Pinpoint the cell where the given text exists, returning its (X, Y) midpoint coordinate. 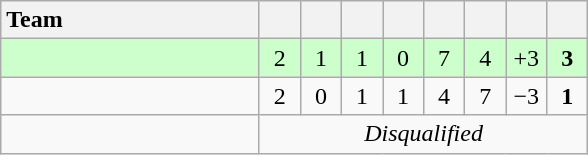
Disqualified (423, 134)
+3 (526, 58)
Team (130, 20)
3 (568, 58)
−3 (526, 96)
